Provide the [x, y] coordinate of the cell's center where the given text is located.  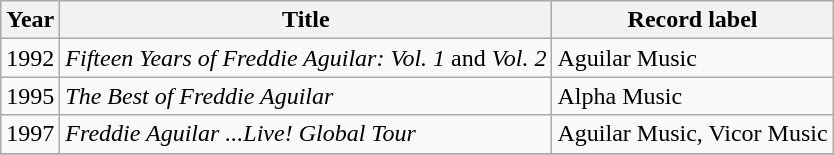
Title [306, 20]
Fifteen Years of Freddie Aguilar: Vol. 1 and Vol. 2 [306, 58]
Freddie Aguilar ...Live! Global Tour [306, 134]
Aguilar Music, Vicor Music [692, 134]
1992 [30, 58]
1997 [30, 134]
Aguilar Music [692, 58]
Year [30, 20]
1995 [30, 96]
Alpha Music [692, 96]
Record label [692, 20]
The Best of Freddie Aguilar [306, 96]
